Pinpoint the cell where the given text exists, returning its [x, y] midpoint coordinate. 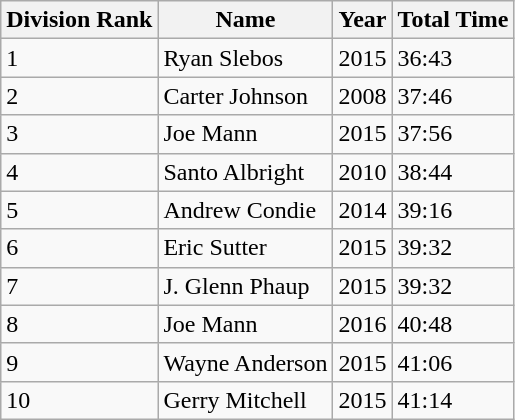
2014 [362, 210]
9 [80, 362]
41:14 [453, 400]
2008 [362, 96]
3 [80, 134]
2010 [362, 172]
Year [362, 20]
J. Glenn Phaup [246, 286]
2016 [362, 324]
Total Time [453, 20]
37:46 [453, 96]
5 [80, 210]
Santo Albright [246, 172]
2 [80, 96]
10 [80, 400]
Ryan Slebos [246, 58]
Eric Sutter [246, 248]
Name [246, 20]
40:48 [453, 324]
Gerry Mitchell [246, 400]
Division Rank [80, 20]
41:06 [453, 362]
39:16 [453, 210]
37:56 [453, 134]
36:43 [453, 58]
6 [80, 248]
4 [80, 172]
8 [80, 324]
Wayne Anderson [246, 362]
Andrew Condie [246, 210]
1 [80, 58]
Carter Johnson [246, 96]
7 [80, 286]
38:44 [453, 172]
